Capture the cell that displays the provided text and extract its (X, Y) central coordinate. 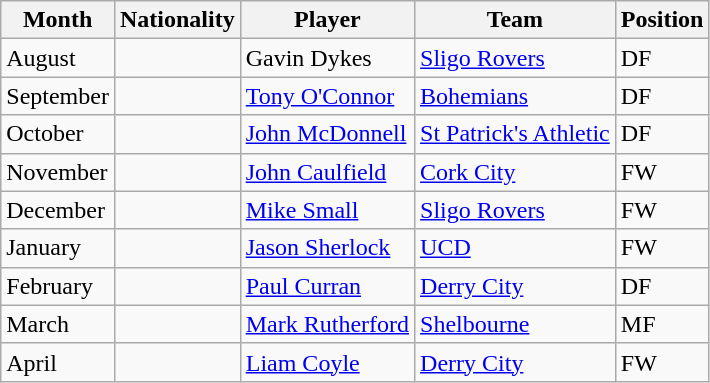
Mike Small (327, 210)
Player (327, 20)
John McDonnell (327, 134)
August (58, 58)
Mark Rutherford (327, 324)
Cork City (516, 172)
Position (662, 20)
Gavin Dykes (327, 58)
April (58, 362)
Shelbourne (516, 324)
Month (58, 20)
Liam Coyle (327, 362)
January (58, 248)
MF (662, 324)
Team (516, 20)
Jason Sherlock (327, 248)
December (58, 210)
UCD (516, 248)
John Caulfield (327, 172)
March (58, 324)
Tony O'Connor (327, 96)
October (58, 134)
February (58, 286)
Bohemians (516, 96)
St Patrick's Athletic (516, 134)
Nationality (177, 20)
September (58, 96)
Paul Curran (327, 286)
November (58, 172)
